Provide the (x, y) coordinate of the cell's center where the given text is located.  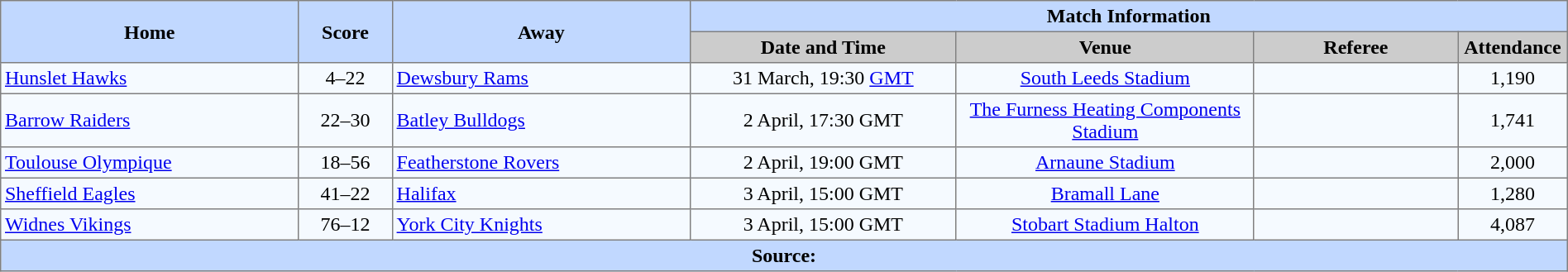
2,000 (1513, 163)
Arnaune Stadium (1105, 163)
4,087 (1513, 225)
Date and Time (823, 47)
Referee (1355, 47)
Dewsbury Rams (541, 79)
Featherstone Rovers (541, 163)
76–12 (346, 225)
York City Knights (541, 225)
22–30 (346, 120)
Attendance (1513, 47)
1,741 (1513, 120)
Batley Bulldogs (541, 120)
18–56 (346, 163)
Home (150, 31)
Sheffield Eagles (150, 193)
Stobart Stadium Halton (1105, 225)
Away (541, 31)
1,190 (1513, 79)
Score (346, 31)
Match Information (1128, 17)
South Leeds Stadium (1105, 79)
4–22 (346, 79)
Source: (784, 255)
2 April, 19:00 GMT (823, 163)
Bramall Lane (1105, 193)
2 April, 17:30 GMT (823, 120)
31 March, 19:30 GMT (823, 79)
Halifax (541, 193)
Hunslet Hawks (150, 79)
Widnes Vikings (150, 225)
Toulouse Olympique (150, 163)
Venue (1105, 47)
Barrow Raiders (150, 120)
41–22 (346, 193)
The Furness Heating Components Stadium (1105, 120)
1,280 (1513, 193)
